Find where the given text appears and provide that cell's center as (x, y) coordinate. 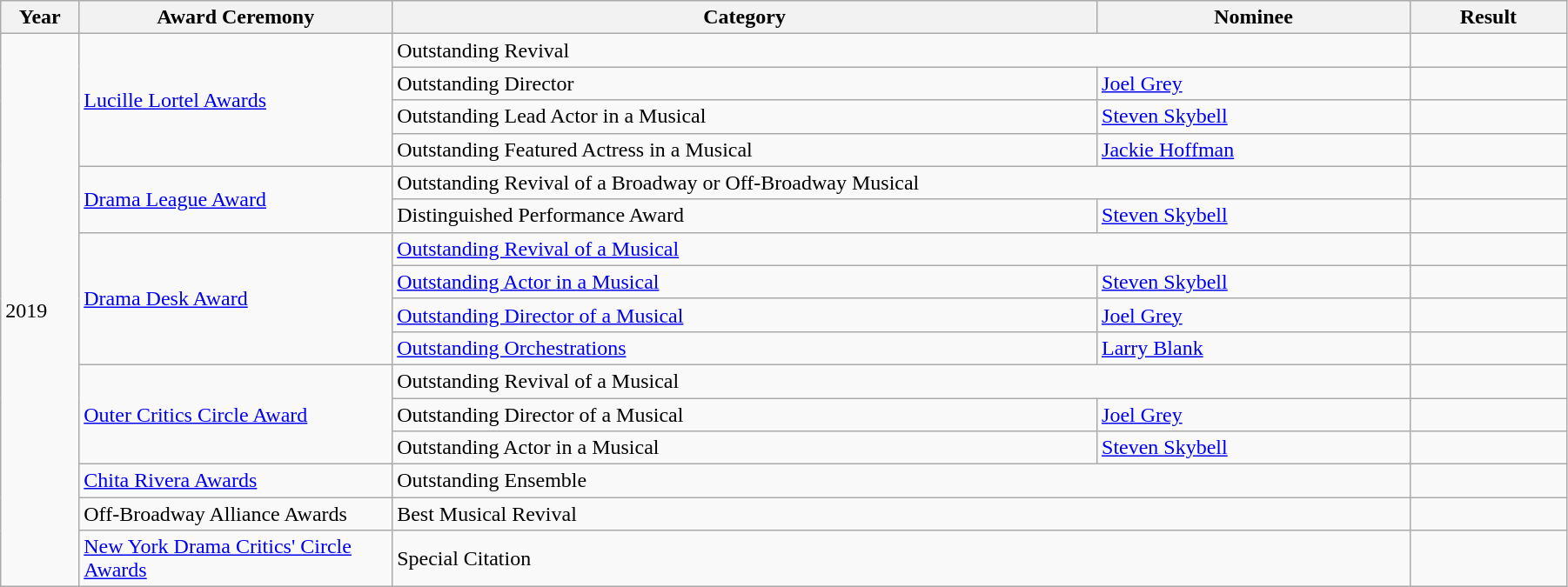
Outstanding Orchestrations (745, 348)
Outstanding Featured Actress in a Musical (745, 150)
Outstanding Ensemble (901, 481)
Off-Broadway Alliance Awards (236, 514)
Distinguished Performance Award (745, 216)
Outstanding Revival (901, 50)
Result (1488, 17)
Outstanding Revival of a Broadway or Off-Broadway Musical (901, 183)
Year (40, 17)
2019 (40, 310)
Larry Blank (1254, 348)
Award Ceremony (236, 17)
Chita Rivera Awards (236, 481)
Best Musical Revival (901, 514)
Jackie Hoffman (1254, 150)
New York Drama Critics' Circle Awards (236, 558)
Nominee (1254, 17)
Outer Critics Circle Award (236, 414)
Outstanding Lead Actor in a Musical (745, 117)
Category (745, 17)
Drama Desk Award (236, 298)
Lucille Lortel Awards (236, 100)
Outstanding Director (745, 83)
Drama League Award (236, 199)
Special Citation (901, 558)
